Pinpoint the cell where the given text exists, returning its [X, Y] midpoint coordinate. 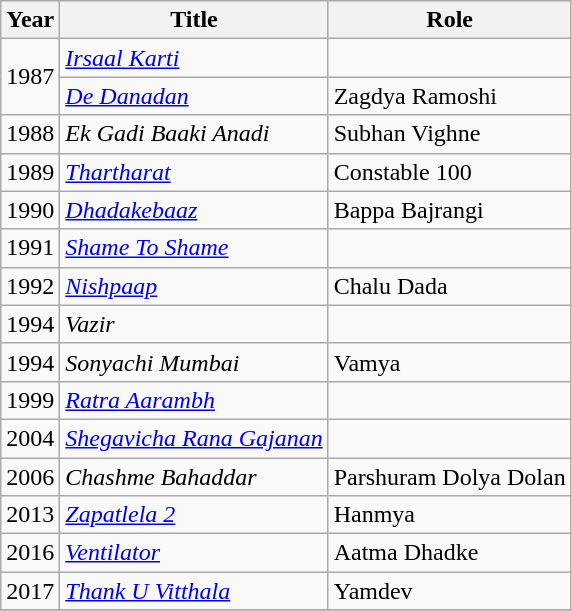
Hanmya [450, 515]
Yamdev [450, 591]
1991 [30, 248]
Ratra Aarambh [194, 400]
Dhadakebaaz [194, 210]
1987 [30, 77]
Zapatlela 2 [194, 515]
1990 [30, 210]
Parshuram Dolya Dolan [450, 477]
Subhan Vighne [450, 134]
1988 [30, 134]
Irsaal Karti [194, 58]
2004 [30, 438]
Nishpaap [194, 286]
De Danadan [194, 96]
1999 [30, 400]
1989 [30, 172]
Aatma Dhadke [450, 553]
Title [194, 20]
Thartharat [194, 172]
Thank U Vitthala [194, 591]
2017 [30, 591]
Vazir [194, 324]
Bappa Bajrangi [450, 210]
2006 [30, 477]
Constable 100 [450, 172]
Chalu Dada [450, 286]
Shame To Shame [194, 248]
Sonyachi Mumbai [194, 362]
Chashme Bahaddar [194, 477]
Zagdya Ramoshi [450, 96]
Vamya [450, 362]
Year [30, 20]
2013 [30, 515]
Ventilator [194, 553]
1992 [30, 286]
Role [450, 20]
Shegavicha Rana Gajanan [194, 438]
2016 [30, 553]
Ek Gadi Baaki Anadi [194, 134]
